Scan for the cell matching the given text and deliver its (X, Y) coordinate at center. 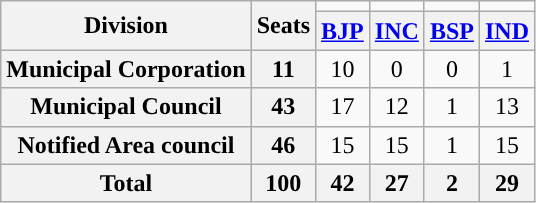
13 (506, 107)
BJP (343, 31)
IND (506, 31)
46 (283, 145)
100 (283, 183)
Total (126, 183)
Municipal Council (126, 107)
12 (396, 107)
INC (396, 31)
42 (343, 183)
29 (506, 183)
27 (396, 183)
2 (452, 183)
Division (126, 26)
17 (343, 107)
Notified Area council (126, 145)
BSP (452, 31)
Municipal Corporation (126, 69)
43 (283, 107)
10 (343, 69)
Seats (283, 26)
11 (283, 69)
